Search for the cell housing the specified text and yield its (X, Y) center coordinate. 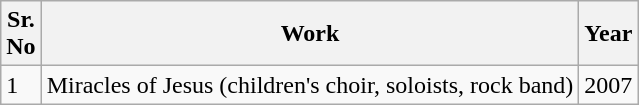
Work (310, 34)
Sr.No (21, 34)
Year (608, 34)
Miracles of Jesus (children's choir, soloists, rock band) (310, 85)
1 (21, 85)
2007 (608, 85)
